Determine the [x, y] coordinate at the center of the cell enclosing the given text.  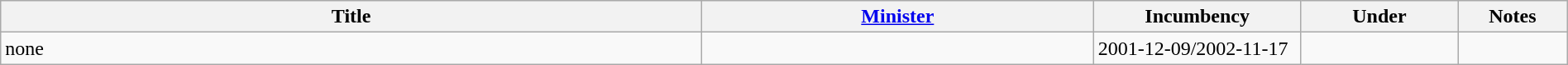
none [351, 48]
Incumbency [1198, 17]
Minister [898, 17]
Notes [1513, 17]
Under [1379, 17]
2001-12-09/2002-11-17 [1198, 48]
Title [351, 17]
